Identify which cell holds the provided text, then report its [x, y] central coordinate. 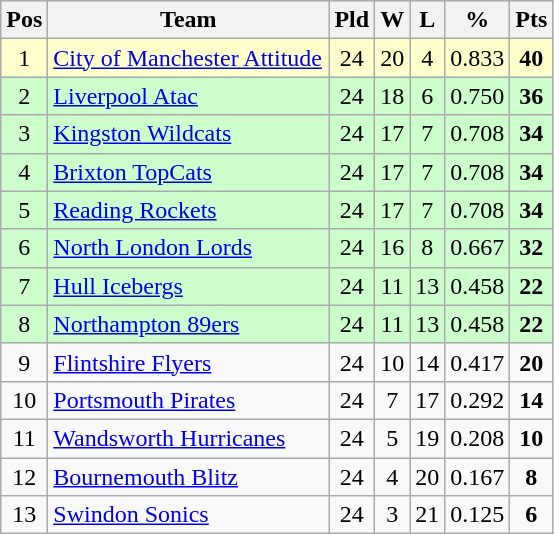
16 [392, 248]
12 [24, 477]
Team [188, 20]
Portsmouth Pirates [188, 400]
Pos [24, 20]
Swindon Sonics [188, 515]
18 [392, 96]
Bournemouth Blitz [188, 477]
North London Lords [188, 248]
1 [24, 58]
Flintshire Flyers [188, 362]
0.167 [478, 477]
0.208 [478, 438]
32 [532, 248]
% [478, 20]
Pld [352, 20]
0.125 [478, 515]
0.292 [478, 400]
Reading Rockets [188, 210]
City of Manchester Attitude [188, 58]
2 [24, 96]
21 [428, 515]
9 [24, 362]
Pts [532, 20]
L [428, 20]
36 [532, 96]
0.667 [478, 248]
0.750 [478, 96]
40 [532, 58]
Kingston Wildcats [188, 134]
W [392, 20]
Hull Icebergs [188, 286]
Northampton 89ers [188, 324]
0.833 [478, 58]
19 [428, 438]
Brixton TopCats [188, 172]
Liverpool Atac [188, 96]
0.417 [478, 362]
Wandsworth Hurricanes [188, 438]
